Locate the cell with the specified text and output its (X, Y) center coordinate. 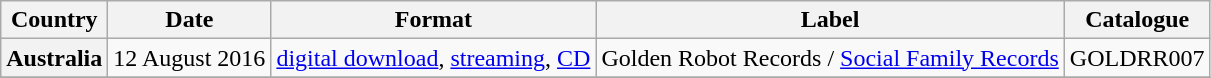
Format (434, 20)
Golden Robot Records / Social Family Records (830, 58)
Catalogue (1137, 20)
Country (54, 20)
12 August 2016 (190, 58)
digital download, streaming, CD (434, 58)
Date (190, 20)
GOLDRR007 (1137, 58)
Label (830, 20)
Australia (54, 58)
